Return (x, y) of the center of cell containing provided text 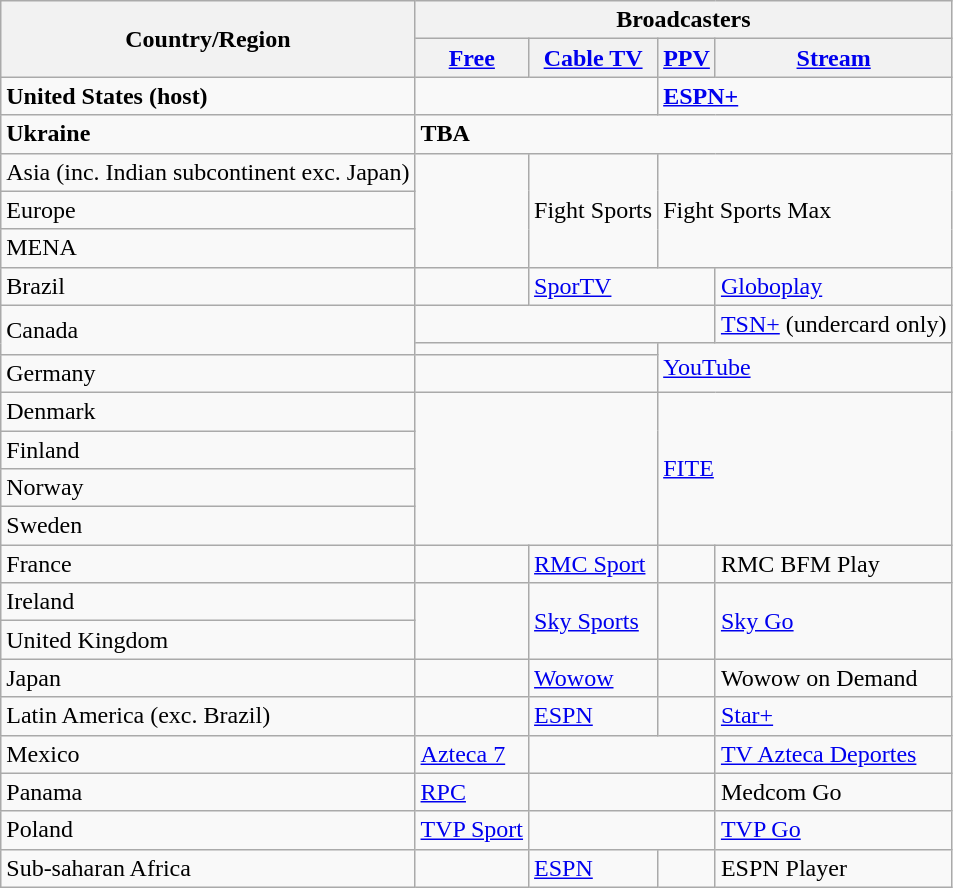
Sky Sports (594, 621)
SporTV (622, 286)
Brazil (208, 286)
Canada (208, 330)
Ukraine (208, 134)
Mexico (208, 754)
MENA (208, 248)
PPV (687, 58)
ESPN Player (834, 868)
Panama (208, 792)
TV Azteca Deportes (834, 754)
Denmark (208, 411)
Fight Sports (594, 210)
Medcom Go (834, 792)
Europe (208, 210)
Sweden (208, 526)
ESPN+ (805, 96)
YouTube (805, 368)
United States (host) (208, 96)
Asia (inc. Indian subcontinent exc. Japan) (208, 172)
Wowow (594, 678)
TVP Sport (472, 830)
RMC Sport (594, 564)
Azteca 7 (472, 754)
United Kingdom (208, 640)
TSN+ (undercard only) (834, 324)
Norway (208, 488)
Fight Sports Max (805, 210)
TBA (684, 134)
France (208, 564)
Broadcasters (684, 20)
Free (472, 58)
Japan (208, 678)
TVP Go (834, 830)
Germany (208, 373)
RMC BFM Play (834, 564)
Country/Region (208, 39)
Wowow on Demand (834, 678)
Star+ (834, 716)
FITE (805, 468)
Ireland (208, 602)
Poland (208, 830)
RPC (472, 792)
Sub-saharan Africa (208, 868)
Globoplay (834, 286)
Finland (208, 449)
Cable TV (594, 58)
Sky Go (834, 621)
Latin America (exc. Brazil) (208, 716)
Stream (834, 58)
